Determine the [X, Y] coordinate at the center of the cell enclosing the given text.  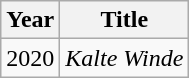
Title [124, 20]
2020 [30, 58]
Kalte Winde [124, 58]
Year [30, 20]
